Output the (x, y) coordinate of the center of the cell containing the given text.  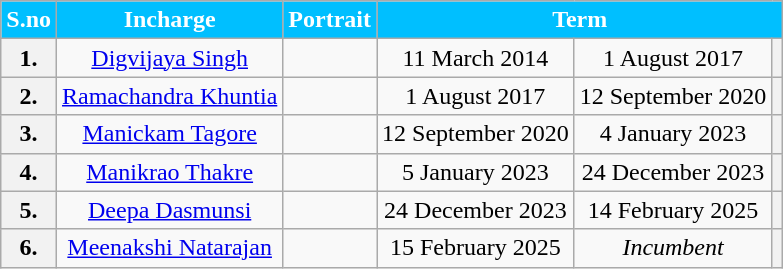
1. (29, 58)
Incharge (170, 20)
Meenakshi Natarajan (170, 248)
4. (29, 172)
6. (29, 248)
5 January 2023 (475, 172)
Term (579, 20)
Ramachandra Khuntia (170, 96)
Deepa Dasmunsi (170, 210)
Manickam Tagore (170, 134)
Manikrao Thakre (170, 172)
14 February 2025 (673, 210)
4 January 2023 (673, 134)
5. (29, 210)
S.no (29, 20)
11 March 2014 (475, 58)
Portrait (330, 20)
Digvijaya Singh (170, 58)
2. (29, 96)
15 February 2025 (475, 248)
Incumbent (673, 248)
3. (29, 134)
